For the text-containing cell, return its midpoint in (X, Y) coordinate format. 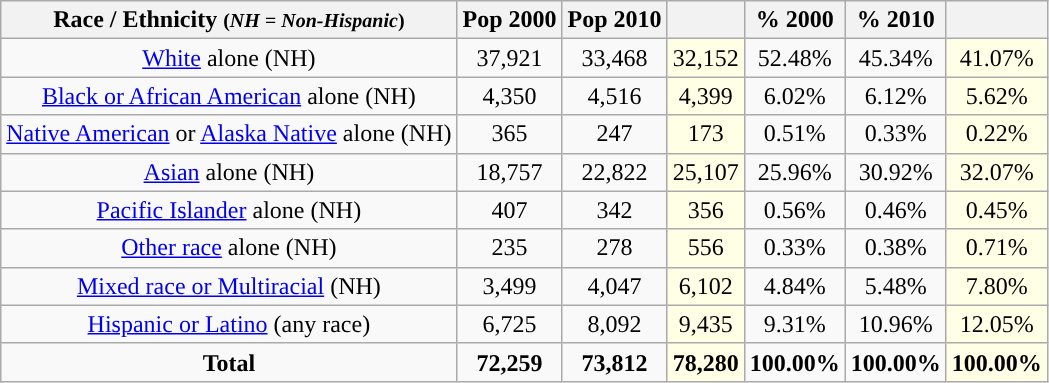
78,280 (706, 362)
4,047 (614, 286)
Total (229, 362)
18,757 (510, 172)
5.62% (996, 96)
365 (510, 134)
4.84% (794, 286)
4,516 (614, 96)
6,102 (706, 286)
407 (510, 210)
32,152 (706, 58)
0.56% (794, 210)
52.48% (794, 58)
173 (706, 134)
Mixed race or Multiracial (NH) (229, 286)
Race / Ethnicity (NH = Non-Hispanic) (229, 20)
Black or African American alone (NH) (229, 96)
9.31% (794, 324)
45.34% (896, 58)
0.38% (896, 248)
Native American or Alaska Native alone (NH) (229, 134)
Asian alone (NH) (229, 172)
7.80% (996, 286)
235 (510, 248)
22,822 (614, 172)
6.02% (794, 96)
33,468 (614, 58)
72,259 (510, 362)
White alone (NH) (229, 58)
0.22% (996, 134)
0.45% (996, 210)
Pacific Islander alone (NH) (229, 210)
3,499 (510, 286)
4,399 (706, 96)
% 2010 (896, 20)
Pop 2010 (614, 20)
9,435 (706, 324)
% 2000 (794, 20)
Other race alone (NH) (229, 248)
10.96% (896, 324)
25,107 (706, 172)
12.05% (996, 324)
356 (706, 210)
30.92% (896, 172)
8,092 (614, 324)
6,725 (510, 324)
25.96% (794, 172)
37,921 (510, 58)
41.07% (996, 58)
278 (614, 248)
Pop 2000 (510, 20)
6.12% (896, 96)
Hispanic or Latino (any race) (229, 324)
0.46% (896, 210)
0.51% (794, 134)
0.71% (996, 248)
5.48% (896, 286)
4,350 (510, 96)
556 (706, 248)
247 (614, 134)
73,812 (614, 362)
342 (614, 210)
32.07% (996, 172)
